Locate the cell with the specified text and output its [x, y] center coordinate. 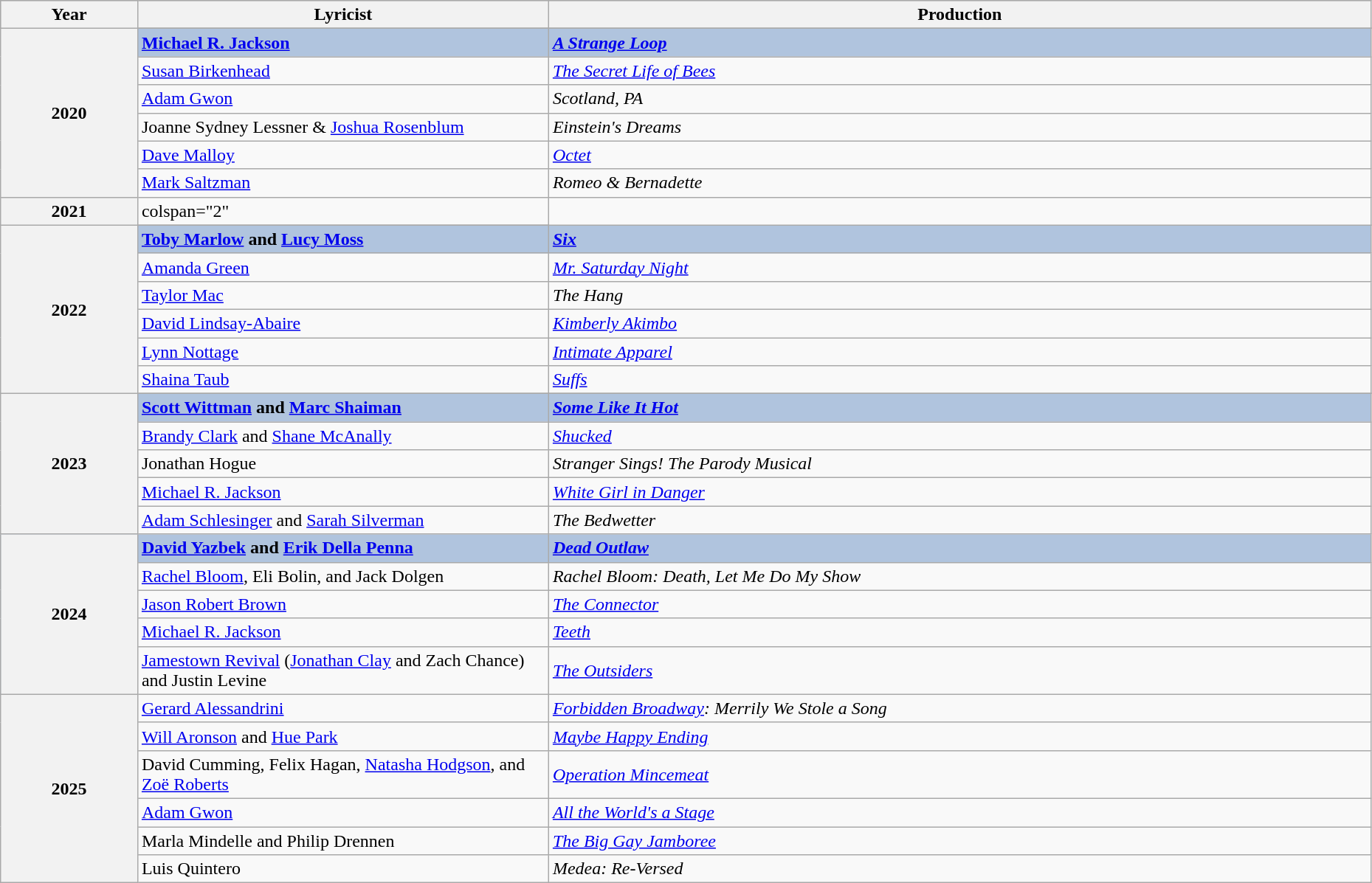
Jason Robert Brown [342, 604]
The Outsiders [959, 670]
Joanne Sydney Lessner & Joshua Rosenblum [342, 127]
Some Like It Hot [959, 408]
Rachel Bloom, Eli Bolin, and Jack Dolgen [342, 576]
Kimberly Akimbo [959, 323]
Suffs [959, 380]
Lynn Nottage [342, 352]
The Connector [959, 604]
Dead Outlaw [959, 548]
David Cumming, Felix Hagan, Natasha Hodgson, and Zoë Roberts [342, 775]
The Secret Life of Bees [959, 71]
Toby Marlow and Lucy Moss [342, 239]
Amanda Green [342, 267]
colspan="2" [342, 211]
Adam Schlesinger and Sarah Silverman [342, 520]
Taylor Mac [342, 295]
2022 [69, 309]
Shaina Taub [342, 380]
Jonathan Hogue [342, 464]
Dave Malloy [342, 155]
Luis Quintero [342, 869]
Romeo & Bernadette [959, 183]
All the World's a Stage [959, 812]
David Yazbek and Erik Della Penna [342, 548]
Teeth [959, 632]
Rachel Bloom: Death, Let Me Do My Show [959, 576]
Stranger Sings! The Parody Musical [959, 464]
Gerard Alessandrini [342, 708]
The Big Gay Jamboree [959, 840]
David Lindsay-Abaire [342, 323]
2021 [69, 211]
White Girl in Danger [959, 492]
Scotland, PA [959, 99]
A Strange Loop [959, 43]
The Bedwetter [959, 520]
Shucked [959, 436]
Maybe Happy Ending [959, 736]
Susan Birkenhead [342, 71]
Forbidden Broadway: Merrily We Stole a Song [959, 708]
Mr. Saturday Night [959, 267]
Six [959, 239]
Will Aronson and Hue Park [342, 736]
Medea: Re-Versed [959, 869]
Marla Mindelle and Philip Drennen [342, 840]
2020 [69, 113]
2023 [69, 464]
2024 [69, 614]
Lyricist [342, 15]
Scott Wittman and Marc Shaiman [342, 408]
Production [959, 15]
Einstein's Dreams [959, 127]
The Hang [959, 295]
Brandy Clark and Shane McAnally [342, 436]
2025 [69, 788]
Mark Saltzman [342, 183]
Year [69, 15]
Jamestown Revival (Jonathan Clay and Zach Chance) and Justin Levine [342, 670]
Intimate Apparel [959, 352]
Operation Mincemeat [959, 775]
Octet [959, 155]
